Provide the [X, Y] coordinate of the cell's center where the given text is located.  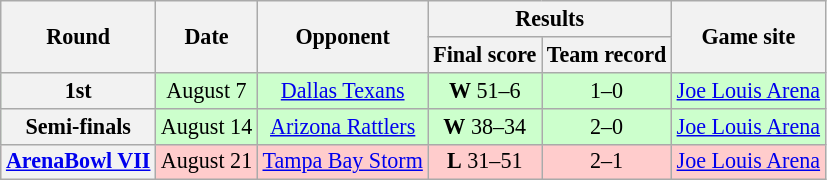
Arizona Rattlers [342, 126]
1–0 [607, 90]
1st [78, 90]
Opponent [342, 36]
W 51–6 [485, 90]
L 31–51 [485, 162]
Results [550, 18]
Round [78, 36]
Date [207, 36]
August 21 [207, 162]
W 38–34 [485, 126]
August 14 [207, 126]
Team record [607, 54]
2–1 [607, 162]
ArenaBowl VII [78, 162]
Game site [748, 36]
Dallas Texans [342, 90]
Tampa Bay Storm [342, 162]
Semi-finals [78, 126]
Final score [485, 54]
2–0 [607, 126]
August 7 [207, 90]
